Detect which cell encompasses the target text, then output its [X, Y] center coordinate. 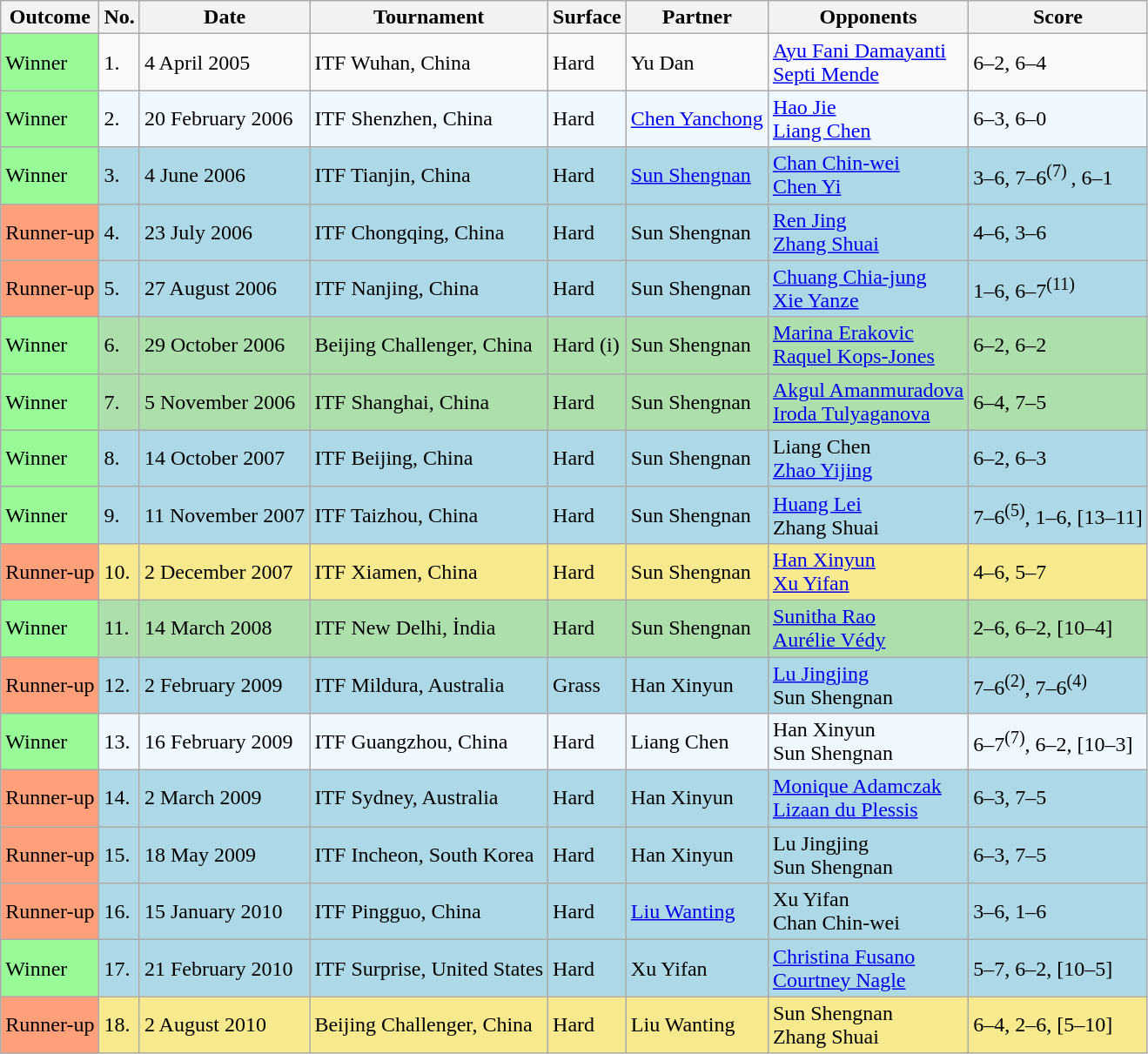
10. [119, 571]
5. [119, 289]
6–4, 2–6, [5–10] [1058, 1025]
ITF Shenzhen, China [429, 118]
2. [119, 118]
ITF Pingguo, China [429, 912]
2 February 2009 [225, 684]
Akgul Amanmuradova Iroda Tulyaganova [868, 402]
4–6, 5–7 [1058, 571]
6–2, 6–2 [1058, 345]
12. [119, 684]
ITF Shanghai, China [429, 402]
29 October 2006 [225, 345]
Opponents [868, 17]
ITF Surprise, United States [429, 968]
No. [119, 17]
9. [119, 515]
4. [119, 232]
18. [119, 1025]
17. [119, 968]
Ayu Fani Damayanti Septi Mende [868, 63]
Liang Chen Zhao Yijing [868, 458]
16. [119, 912]
23 July 2006 [225, 232]
Chan Chin-wei Chen Yi [868, 176]
Chuang Chia-jung Xie Yanze [868, 289]
ITF Tianjin, China [429, 176]
Sunitha Rao Aurélie Védy [868, 628]
ITF Xiamen, China [429, 571]
18 May 2009 [225, 855]
6–2, 6–4 [1058, 63]
20 February 2006 [225, 118]
14. [119, 799]
6–2, 6–3 [1058, 458]
ITF Nanjing, China [429, 289]
21 February 2010 [225, 968]
Tournament [429, 17]
Xu Yifan [696, 968]
Monique Adamczak Lizaan du Plessis [868, 799]
7–6(2), 7–6(4) [1058, 684]
Han Xinyun Sun Shengnan [868, 742]
7. [119, 402]
Yu Dan [696, 63]
4–6, 3–6 [1058, 232]
Liang Chen [696, 742]
2 December 2007 [225, 571]
Sun Shengnan Zhang Shuai [868, 1025]
ITF Incheon, South Korea [429, 855]
1. [119, 63]
3. [119, 176]
15 January 2010 [225, 912]
6–4, 7–5 [1058, 402]
Date [225, 17]
ITF Mildura, Australia [429, 684]
Huang Lei Zhang Shuai [868, 515]
11. [119, 628]
11 November 2007 [225, 515]
Christina Fusano Courtney Nagle [868, 968]
6–3, 6–0 [1058, 118]
8. [119, 458]
Hard (i) [587, 345]
13. [119, 742]
14 March 2008 [225, 628]
15. [119, 855]
6–7(7), 6–2, [10–3] [1058, 742]
2 March 2009 [225, 799]
Han Xinyun Xu Yifan [868, 571]
3–6, 7–6(7) , 6–1 [1058, 176]
4 April 2005 [225, 63]
ITF Wuhan, China [429, 63]
Marina Erakovic Raquel Kops-Jones [868, 345]
ITF New Delhi, İndia [429, 628]
Grass [587, 684]
3–6, 1–6 [1058, 912]
7–6(5), 1–6, [13–11] [1058, 515]
Outcome [50, 17]
ITF Beijing, China [429, 458]
2–6, 6–2, [10–4] [1058, 628]
14 October 2007 [225, 458]
27 August 2006 [225, 289]
1–6, 6–7(11) [1058, 289]
Partner [696, 17]
Hao Jie Liang Chen [868, 118]
2 August 2010 [225, 1025]
5–7, 6–2, [10–5] [1058, 968]
6. [119, 345]
ITF Guangzhou, China [429, 742]
ITF Sydney, Australia [429, 799]
ITF Chongqing, China [429, 232]
Score [1058, 17]
Xu Yifan Chan Chin-wei [868, 912]
Ren Jing Zhang Shuai [868, 232]
ITF Taizhou, China [429, 515]
5 November 2006 [225, 402]
Surface [587, 17]
Chen Yanchong [696, 118]
4 June 2006 [225, 176]
16 February 2009 [225, 742]
